Return [x, y] of the center of cell containing provided text 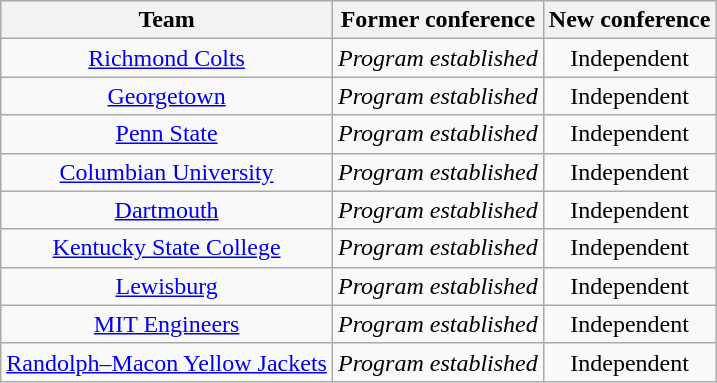
Kentucky State College [167, 248]
Team [167, 20]
New conference [630, 20]
Former conference [438, 20]
Richmond Colts [167, 58]
Penn State [167, 134]
Dartmouth [167, 210]
Lewisburg [167, 286]
Randolph–Macon Yellow Jackets [167, 362]
Columbian University [167, 172]
Georgetown [167, 96]
MIT Engineers [167, 324]
